Capture the cell that displays the provided text and extract its [X, Y] central coordinate. 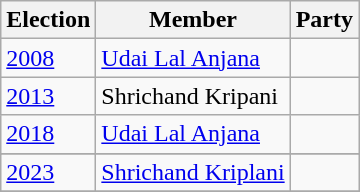
Member [193, 20]
Party [324, 20]
2013 [48, 96]
Election [48, 20]
2023 [48, 172]
Shrichand Kripani [193, 96]
2018 [48, 134]
Shrichand Kriplani [193, 172]
2008 [48, 58]
